Return the (X, Y) coordinate for the center point of the cell that contains the specified text.  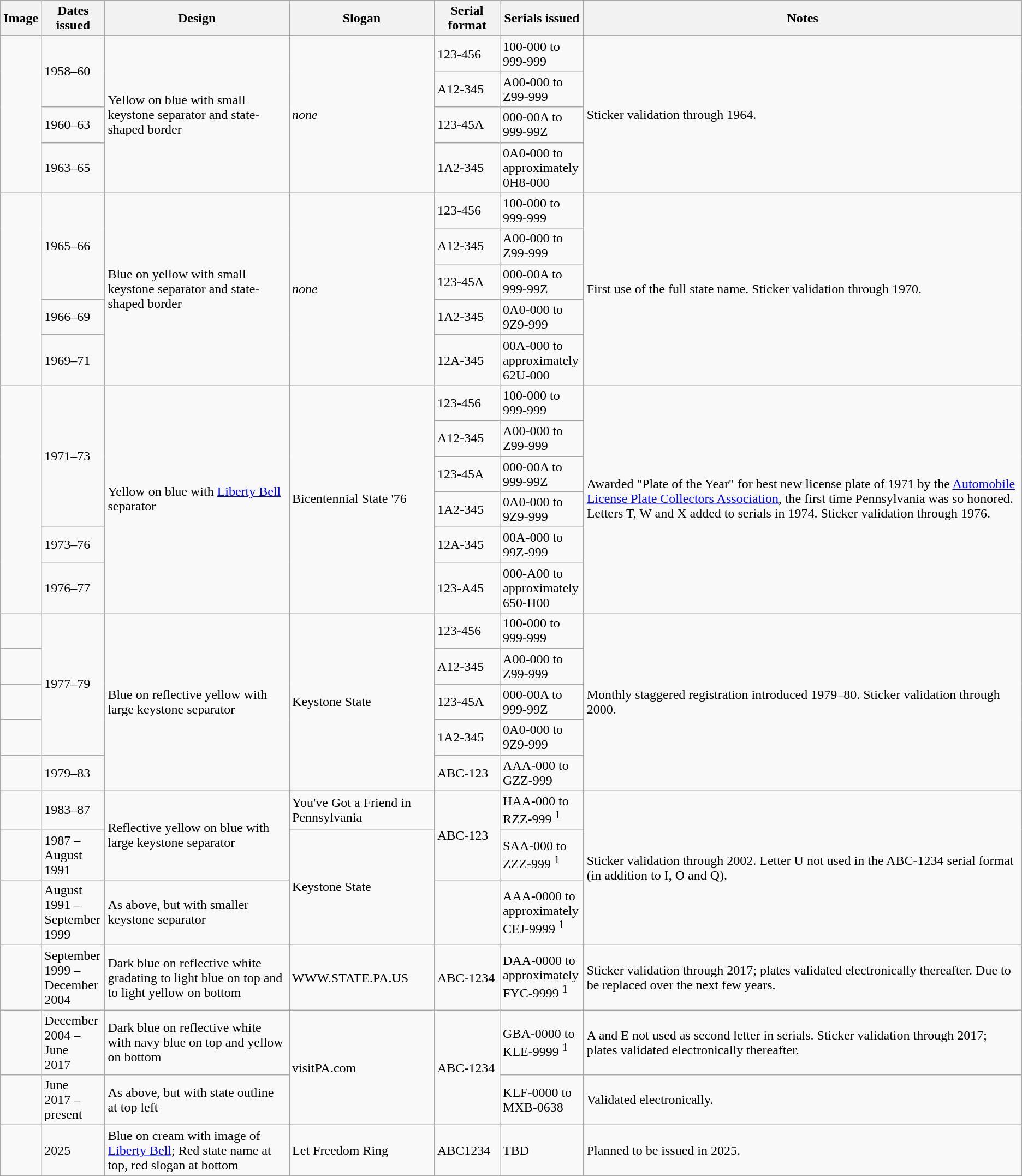
1983–87 (73, 810)
Blue on cream with image of Liberty Bell; Red state name at top, red slogan at bottom (197, 1150)
December 2004 – June2017 (73, 1043)
Monthly staggered registration introduced 1979–80. Sticker validation through 2000. (803, 702)
Yellow on blue with Liberty Bell separator (197, 499)
Validated electronically. (803, 1100)
0A0-000 to approximately 0H8-000 (542, 168)
Blue on yellow with small keystone separator and state-shaped border (197, 289)
visitPA.com (362, 1068)
A and E not used as second letter in serials. Sticker validation through 2017; plates validated electronically thereafter. (803, 1043)
AAA-0000 to approximately CEJ-9999 1 (542, 913)
000-A00 to approximately 650-H00 (542, 588)
Dates issued (73, 19)
KLF-0000 to MXB-0638 (542, 1100)
1958–60 (73, 72)
WWW.STATE.PA.US (362, 977)
1963–65 (73, 168)
Dark blue on reflective white gradating to light blue on top and to light yellow on bottom (197, 977)
Serial format (467, 19)
1969–71 (73, 360)
Let Freedom Ring (362, 1150)
Serials issued (542, 19)
00A-000 to approximately 62U-000 (542, 360)
As above, but with state outline at top left (197, 1100)
DAA-0000 to approximately FYC-9999 1 (542, 977)
Slogan (362, 19)
1973–76 (73, 545)
HAA-000 to RZZ-999 1 (542, 810)
Dark blue on reflective white with navy blue on top and yellow on bottom (197, 1043)
ABC1234 (467, 1150)
123-A45 (467, 588)
June 2017 – present (73, 1100)
Blue on reflective yellow with large keystone separator (197, 702)
1976–77 (73, 588)
Image (21, 19)
September 1999 – December 2004 (73, 977)
TBD (542, 1150)
Planned to be issued in 2025. (803, 1150)
Sticker validation through 1964. (803, 115)
Notes (803, 19)
1965–66 (73, 246)
1971–73 (73, 456)
As above, but with smaller keystone separator (197, 913)
1987 – August 1991 (73, 855)
GBA-0000 to KLE-9999 1 (542, 1043)
SAA-000 to ZZZ-999 1 (542, 855)
Bicentennial State '76 (362, 499)
First use of the full state name. Sticker validation through 1970. (803, 289)
Sticker validation through 2002. Letter U not used in the ABC-1234 serial format (in addition to I, O and Q). (803, 868)
Yellow on blue with small keystone separator and state-shaped border (197, 115)
You've Got a Friend in Pennsylvania (362, 810)
2025 (73, 1150)
1979–83 (73, 773)
AAA-000 to GZZ-999 (542, 773)
00A-000 to 99Z-999 (542, 545)
Reflective yellow on blue with large keystone separator (197, 835)
1977–79 (73, 684)
Design (197, 19)
August 1991 – September 1999 (73, 913)
1960–63 (73, 124)
Sticker validation through 2017; plates validated electronically thereafter. Due to be replaced over the next few years. (803, 977)
1966–69 (73, 317)
